Return [X, Y] of the center of cell containing provided text 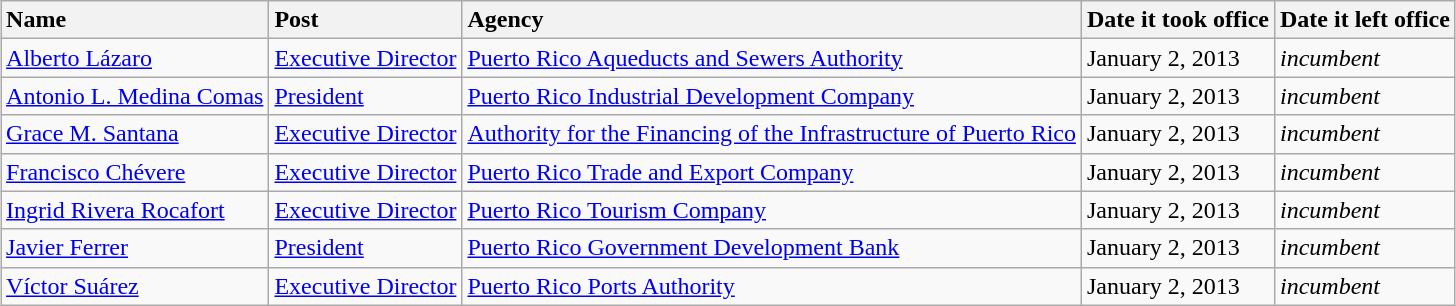
Puerto Rico Tourism Company [772, 210]
Authority for the Financing of the Infrastructure of Puerto Rico [772, 134]
Post [366, 20]
Agency [772, 20]
Alberto Lázaro [135, 58]
Puerto Rico Aqueducts and Sewers Authority [772, 58]
Puerto Rico Trade and Export Company [772, 172]
Francisco Chévere [135, 172]
Grace M. Santana [135, 134]
Date it left office [1364, 20]
Javier Ferrer [135, 248]
Date it took office [1178, 20]
Víctor Suárez [135, 286]
Antonio L. Medina Comas [135, 96]
Puerto Rico Ports Authority [772, 286]
Puerto Rico Industrial Development Company [772, 96]
Name [135, 20]
Ingrid Rivera Rocafort [135, 210]
Puerto Rico Government Development Bank [772, 248]
